Determine the (x, y) coordinate at the center of the cell enclosing the given text.  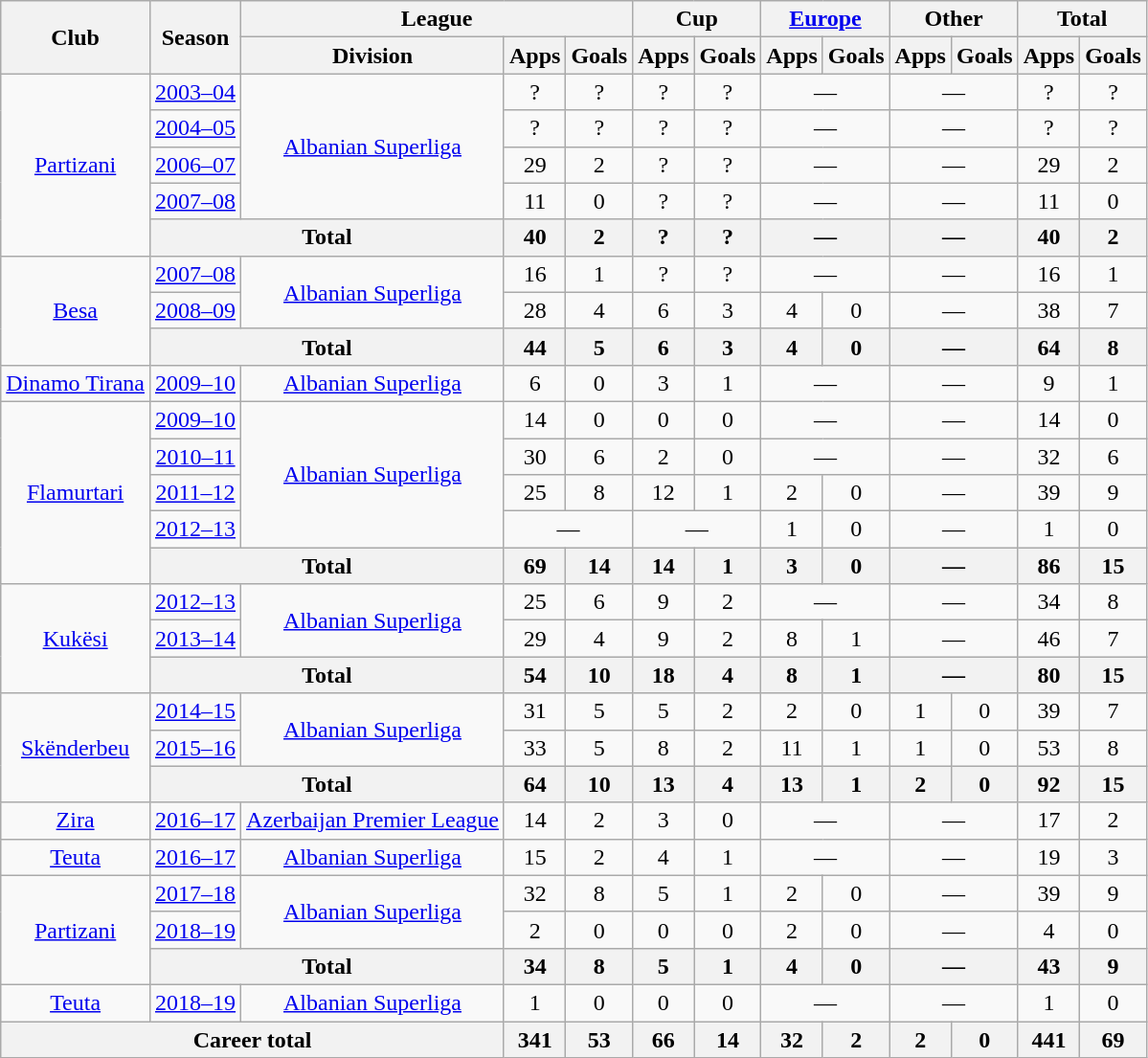
92 (1048, 784)
League (437, 19)
43 (1048, 966)
Career total (253, 1039)
Division (373, 56)
341 (534, 1039)
Dinamo Tirana (76, 383)
2010–11 (195, 457)
33 (534, 748)
12 (664, 493)
2017–18 (195, 893)
Europe (825, 19)
441 (1048, 1039)
Flamurtari (76, 492)
18 (664, 675)
Cup (697, 19)
Besa (76, 310)
54 (534, 675)
38 (1048, 310)
Azerbaijan Premier League (373, 821)
2006–07 (195, 165)
46 (1048, 639)
Season (195, 37)
2014–15 (195, 711)
66 (664, 1039)
Other (954, 19)
30 (534, 457)
Zira (76, 821)
31 (534, 711)
28 (534, 310)
Club (76, 37)
19 (1048, 857)
2003–04 (195, 92)
Skënderbeu (76, 748)
86 (1048, 566)
17 (1048, 821)
Kukësi (76, 639)
2004–05 (195, 128)
44 (534, 347)
2013–14 (195, 639)
2015–16 (195, 748)
2008–09 (195, 310)
80 (1048, 675)
2011–12 (195, 493)
